Output the [x, y] coordinate of the center of the cell containing the given text.  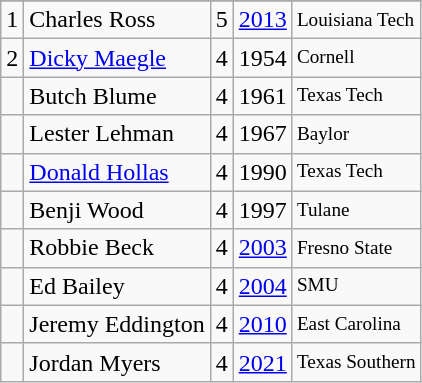
1 [12, 20]
Lester Lehman [117, 134]
Jordan Myers [117, 362]
Cornell [356, 58]
Robbie Beck [117, 248]
Jeremy Eddington [117, 324]
Tulane [356, 210]
Donald Hollas [117, 172]
East Carolina [356, 324]
2004 [262, 286]
2 [12, 58]
1961 [262, 96]
Charles Ross [117, 20]
Fresno State [356, 248]
1954 [262, 58]
2021 [262, 362]
2003 [262, 248]
1997 [262, 210]
2013 [262, 20]
Ed Bailey [117, 286]
SMU [356, 286]
Baylor [356, 134]
Butch Blume [117, 96]
Louisiana Tech [356, 20]
Benji Wood [117, 210]
Dicky Maegle [117, 58]
1967 [262, 134]
2010 [262, 324]
5 [222, 20]
1990 [262, 172]
Texas Southern [356, 362]
